Determine the (X, Y) coordinate at the center of the cell enclosing the given text.  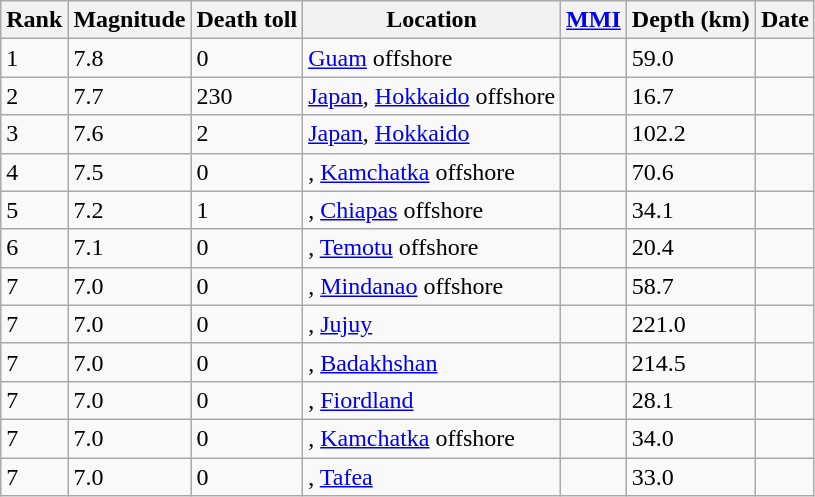
214.5 (690, 362)
Location (432, 20)
33.0 (690, 477)
Death toll (247, 20)
, Temotu offshore (432, 248)
Magnitude (130, 20)
7.8 (130, 58)
Guam offshore (432, 58)
102.2 (690, 134)
34.0 (690, 438)
5 (34, 210)
221.0 (690, 324)
Depth (km) (690, 20)
, Tafea (432, 477)
7.7 (130, 96)
230 (247, 96)
7.6 (130, 134)
, Mindanao offshore (432, 286)
Japan, Hokkaido (432, 134)
7.5 (130, 172)
59.0 (690, 58)
MMI (594, 20)
6 (34, 248)
Japan, Hokkaido offshore (432, 96)
3 (34, 134)
Rank (34, 20)
28.1 (690, 400)
20.4 (690, 248)
Date (784, 20)
, Chiapas offshore (432, 210)
, Jujuy (432, 324)
70.6 (690, 172)
4 (34, 172)
58.7 (690, 286)
7.2 (130, 210)
, Badakhshan (432, 362)
16.7 (690, 96)
34.1 (690, 210)
, Fiordland (432, 400)
7.1 (130, 248)
